Identify which cell holds the provided text, then report its [X, Y] central coordinate. 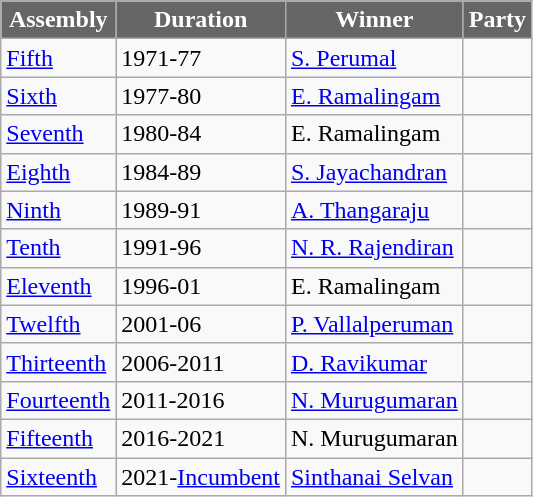
N. R. Rajendiran [374, 248]
1996-01 [201, 286]
1984-89 [201, 172]
1989-91 [201, 210]
Fifteenth [58, 438]
Seventh [58, 134]
A. Thangaraju [374, 210]
1971-77 [201, 58]
Assembly [58, 20]
P. Vallalperuman [374, 324]
Duration [201, 20]
Tenth [58, 248]
1980-84 [201, 134]
Winner [374, 20]
2011-2016 [201, 400]
Fifth [58, 58]
S. Perumal [374, 58]
1991-96 [201, 248]
Twelfth [58, 324]
2001-06 [201, 324]
S. Jayachandran [374, 172]
Sinthanai Selvan [374, 477]
1977-80 [201, 96]
Eighth [58, 172]
Sixteenth [58, 477]
Party [497, 20]
2021-Incumbent [201, 477]
Fourteenth [58, 400]
Eleventh [58, 286]
D. Ravikumar [374, 362]
2006-2011 [201, 362]
Sixth [58, 96]
2016-2021 [201, 438]
Ninth [58, 210]
Thirteenth [58, 362]
